Provide the [x, y] coordinate of the cell's center where the given text is located.  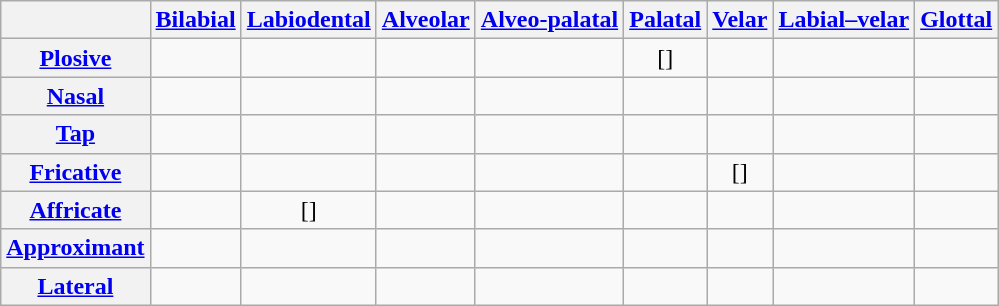
Fricative [76, 172]
Affricate [76, 210]
Tap [76, 134]
Glottal [956, 20]
Lateral [76, 286]
Nasal [76, 96]
Bilabial [196, 20]
Alveo-palatal [549, 20]
Palatal [666, 20]
Alveolar [426, 20]
Velar [740, 20]
Plosive [76, 58]
Labial–velar [844, 20]
Approximant [76, 248]
Labiodental [308, 20]
